Output the (X, Y) coordinate of the center of the cell containing the given text.  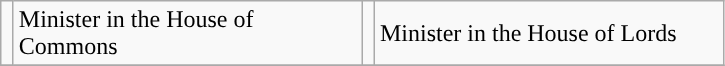
Minister in the House of Commons (188, 34)
Minister in the House of Lords (548, 34)
